Provide the (X, Y) coordinate of the cell's center where the given text is located.  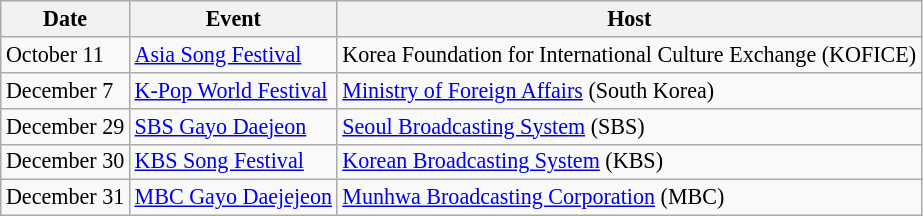
December 30 (66, 162)
December 31 (66, 198)
Seoul Broadcasting System (SBS) (629, 126)
Asia Song Festival (233, 54)
October 11 (66, 54)
Host (629, 18)
Date (66, 18)
December 29 (66, 126)
KBS Song Festival (233, 162)
Munhwa Broadcasting Corporation (MBC) (629, 198)
December 7 (66, 90)
Korean Broadcasting System (KBS) (629, 162)
Event (233, 18)
MBC Gayo Daejejeon (233, 198)
Ministry of Foreign Affairs (South Korea) (629, 90)
SBS Gayo Daejeon (233, 126)
K-Pop World Festival (233, 90)
Korea Foundation for International Culture Exchange (KOFICE) (629, 54)
